Scan for the cell matching the given text and deliver its [x, y] coordinate at center. 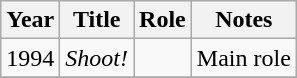
Shoot! [97, 58]
Year [30, 20]
Main role [244, 58]
Title [97, 20]
Notes [244, 20]
Role [163, 20]
1994 [30, 58]
